Return the (x, y) coordinate for the center point of the cell that contains the specified text.  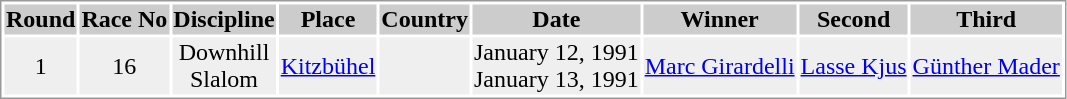
Kitzbühel (328, 66)
January 12, 1991January 13, 1991 (556, 66)
Second (854, 19)
Third (986, 19)
DownhillSlalom (224, 66)
Lasse Kjus (854, 66)
16 (124, 66)
Country (425, 19)
Marc Girardelli (720, 66)
Place (328, 19)
Winner (720, 19)
Date (556, 19)
Günther Mader (986, 66)
1 (40, 66)
Race No (124, 19)
Discipline (224, 19)
Round (40, 19)
